Determine the [X, Y] coordinate at the center of the cell enclosing the given text.  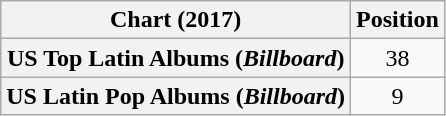
US Latin Pop Albums (Billboard) [176, 96]
9 [398, 96]
38 [398, 58]
Position [398, 20]
US Top Latin Albums (Billboard) [176, 58]
Chart (2017) [176, 20]
